Pinpoint the cell where the given text exists, returning its [x, y] midpoint coordinate. 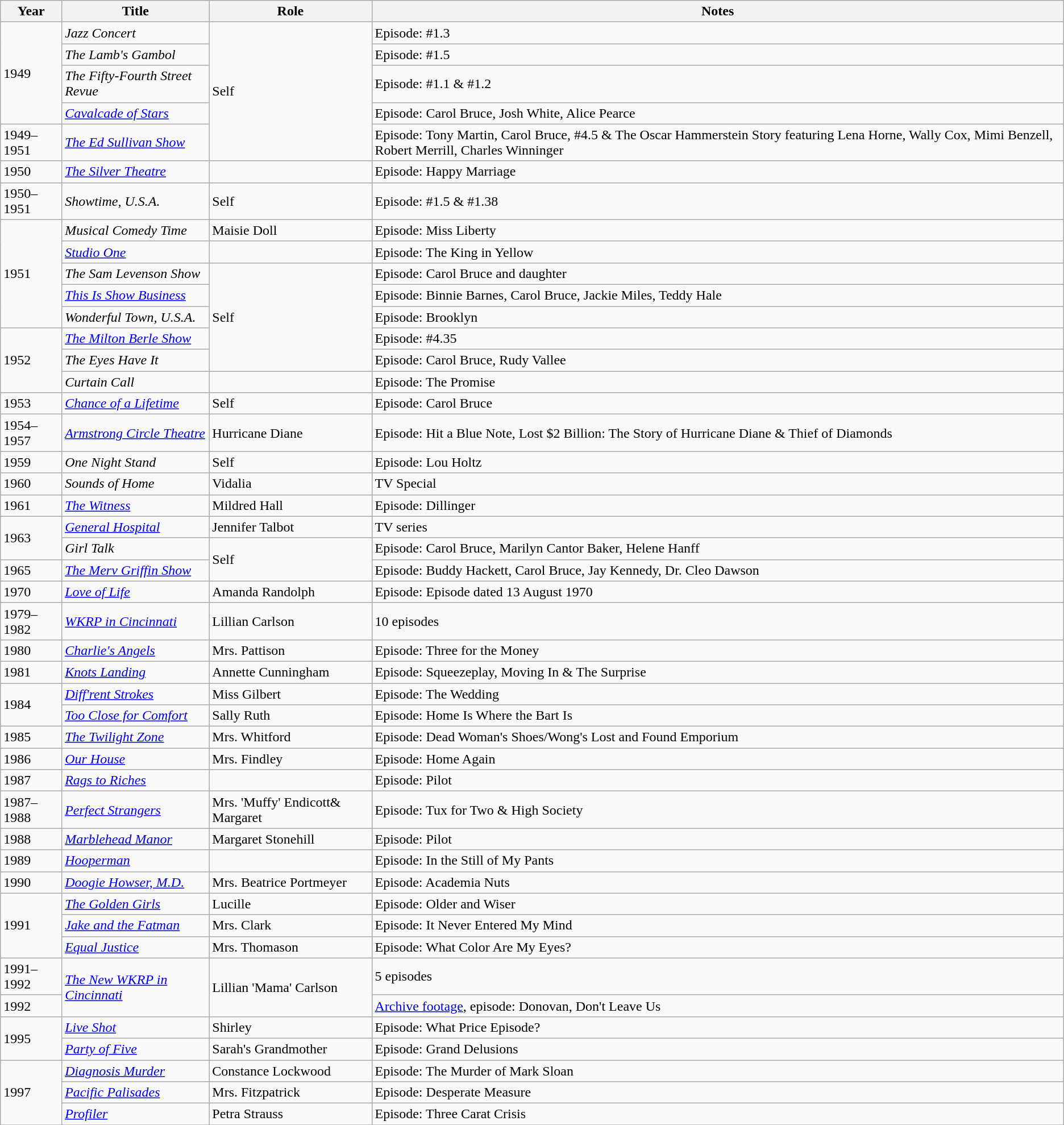
General Hospital [135, 527]
Episode: Happy Marriage [717, 172]
Role [290, 11]
Episode: Carol Bruce and daughter [717, 273]
The Witness [135, 505]
Sarah's Grandmother [290, 1049]
1980 [31, 650]
Live Shot [135, 1027]
Margaret Stonehill [290, 839]
One Night Stand [135, 462]
1988 [31, 839]
Mrs. Whitford [290, 737]
Constance Lockwood [290, 1070]
The Twilight Zone [135, 737]
1987 [31, 781]
1963 [31, 538]
1990 [31, 882]
1950 [31, 172]
The Fifty-Fourth Street Revue [135, 84]
Knots Landing [135, 672]
The New WKRP in Cincinnati [135, 987]
Episode: Carol Bruce, Rudy Vallee [717, 360]
Wonderful Town, U.S.A. [135, 317]
Episode: Home Is Where the Bart Is [717, 716]
Episode: Grand Delusions [717, 1049]
1951 [31, 273]
Episode: Three for the Money [717, 650]
Perfect Strangers [135, 809]
Party of Five [135, 1049]
Notes [717, 11]
TV Special [717, 484]
Lucille [290, 904]
Episode: Lou Holtz [717, 462]
Episode: Carol Bruce, Marilyn Cantor Baker, Helene Hanff [717, 549]
Episode: It Never Entered My Mind [717, 925]
Episode: What Color Are My Eyes? [717, 947]
1987–1988 [31, 809]
TV series [717, 527]
Pacific Palisades [135, 1093]
Mrs. Pattison [290, 650]
Hurricane Diane [290, 433]
Our House [135, 759]
Doogie Howser, M.D. [135, 882]
Episode: Brooklyn [717, 317]
The Lamb's Gambol [135, 55]
Showtime, U.S.A. [135, 201]
Episode: Carol Bruce [717, 404]
Lillian Carlson [290, 621]
Episode: #1.5 [717, 55]
1949–1951 [31, 142]
Annette Cunningham [290, 672]
1985 [31, 737]
Episode: Desperate Measure [717, 1093]
1960 [31, 484]
Episode: #1.3 [717, 33]
WKRP in Cincinnati [135, 621]
1997 [31, 1092]
Chance of a Lifetime [135, 404]
Mildred Hall [290, 505]
The Eyes Have It [135, 360]
1984 [31, 705]
1953 [31, 404]
Love of Life [135, 592]
Girl Talk [135, 549]
The Golden Girls [135, 904]
Charlie's Angels [135, 650]
1959 [31, 462]
10 episodes [717, 621]
The Ed Sullivan Show [135, 142]
1949 [31, 73]
Mrs. 'Muffy' Endicott& Margaret [290, 809]
Episode: Dead Woman's Shoes/Wong's Lost and Found Emporium [717, 737]
Episode: Buddy Hackett, Carol Bruce, Jay Kennedy, Dr. Cleo Dawson [717, 570]
Diagnosis Murder [135, 1070]
Sounds of Home [135, 484]
Cavalcade of Stars [135, 113]
Episode: What Price Episode? [717, 1027]
1986 [31, 759]
Archive footage, episode: Donovan, Don't Leave Us [717, 1006]
1989 [31, 861]
1961 [31, 505]
1950–1951 [31, 201]
Episode: Miss Liberty [717, 230]
Year [31, 11]
Episode: #4.35 [717, 339]
Episode: Episode dated 13 August 1970 [717, 592]
Episode: The King in Yellow [717, 252]
Too Close for Comfort [135, 716]
Armstrong Circle Theatre [135, 433]
1979–1982 [31, 621]
Episode: Older and Wiser [717, 904]
Lillian 'Mama' Carlson [290, 987]
Amanda Randolph [290, 592]
1965 [31, 570]
The Silver Theatre [135, 172]
Episode: Hit a Blue Note, Lost $2 Billion: The Story of Hurricane Diane & Thief of Diamonds [717, 433]
Episode: Dillinger [717, 505]
Mrs. Beatrice Portmeyer [290, 882]
Episode: Squeezeplay, Moving In & The Surprise [717, 672]
1991 [31, 925]
Mrs. Thomason [290, 947]
Sally Ruth [290, 716]
Episode: Three Carat Crisis [717, 1114]
1981 [31, 672]
Maisie Doll [290, 230]
Episode: Carol Bruce, Josh White, Alice Pearce [717, 113]
Episode: Tux for Two & High Society [717, 809]
Hooperman [135, 861]
Jake and the Fatman [135, 925]
Curtain Call [135, 382]
5 episodes [717, 977]
Studio One [135, 252]
Episode: Home Again [717, 759]
The Sam Levenson Show [135, 273]
1970 [31, 592]
Mrs. Findley [290, 759]
1952 [31, 360]
This Is Show Business [135, 295]
1995 [31, 1038]
Episode: Binnie Barnes, Carol Bruce, Jackie Miles, Teddy Hale [717, 295]
Episode: #1.1 & #1.2 [717, 84]
Episode: The Wedding [717, 694]
Title [135, 11]
Marblehead Manor [135, 839]
Episode: #1.5 & #1.38 [717, 201]
1991–1992 [31, 977]
Shirley [290, 1027]
Mrs. Clark [290, 925]
Rags to Riches [135, 781]
The Merv Griffin Show [135, 570]
Episode: Academia Nuts [717, 882]
Jazz Concert [135, 33]
Profiler [135, 1114]
Episode: In the Still of My Pants [717, 861]
1992 [31, 1006]
Diff'rent Strokes [135, 694]
Petra Strauss [290, 1114]
Miss Gilbert [290, 694]
The Milton Berle Show [135, 339]
Jennifer Talbot [290, 527]
Equal Justice [135, 947]
Vidalia [290, 484]
Episode: The Murder of Mark Sloan [717, 1070]
Mrs. Fitzpatrick [290, 1093]
Musical Comedy Time [135, 230]
Episode: The Promise [717, 382]
1954–1957 [31, 433]
